Find where the given text appears and provide that cell's center as [x, y] coordinate. 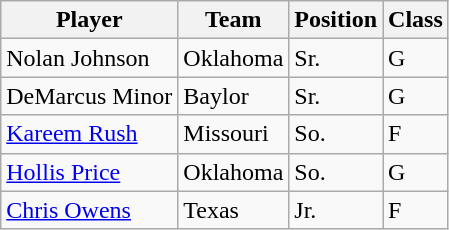
Team [234, 20]
Hollis Price [90, 172]
Jr. [336, 210]
DeMarcus Minor [90, 96]
Player [90, 20]
Nolan Johnson [90, 58]
Texas [234, 210]
Class [416, 20]
Position [336, 20]
Chris Owens [90, 210]
Missouri [234, 134]
Baylor [234, 96]
Kareem Rush [90, 134]
